Output the [x, y] coordinate of the center of the cell containing the given text.  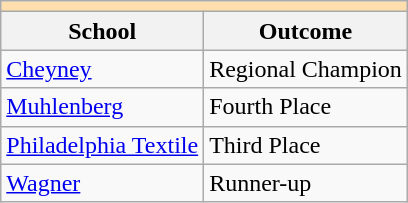
Third Place [306, 145]
Regional Champion [306, 69]
Philadelphia Textile [102, 145]
Runner-up [306, 183]
Outcome [306, 31]
School [102, 31]
Fourth Place [306, 107]
Wagner [102, 183]
Muhlenberg [102, 107]
Cheyney [102, 69]
